Search for the cell housing the specified text and yield its [x, y] center coordinate. 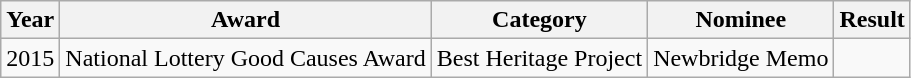
Year [30, 20]
Category [539, 20]
National Lottery Good Causes Award [246, 58]
Result [872, 20]
Nominee [741, 20]
Award [246, 20]
2015 [30, 58]
Best Heritage Project [539, 58]
Newbridge Memo [741, 58]
